Locate the cell with the specified text and output its (x, y) center coordinate. 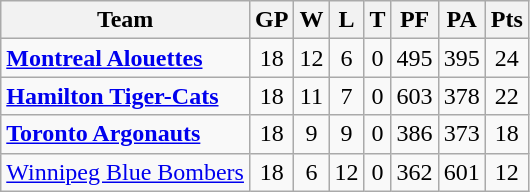
Toronto Argonauts (126, 134)
L (346, 20)
11 (312, 96)
386 (414, 134)
Hamilton Tiger-Cats (126, 96)
495 (414, 58)
PF (414, 20)
7 (346, 96)
Team (126, 20)
Winnipeg Blue Bombers (126, 172)
GP (271, 20)
373 (462, 134)
395 (462, 58)
603 (414, 96)
24 (506, 58)
Montreal Alouettes (126, 58)
W (312, 20)
PA (462, 20)
T (378, 20)
22 (506, 96)
378 (462, 96)
601 (462, 172)
Pts (506, 20)
362 (414, 172)
